Return (X, Y) of the center of cell containing provided text 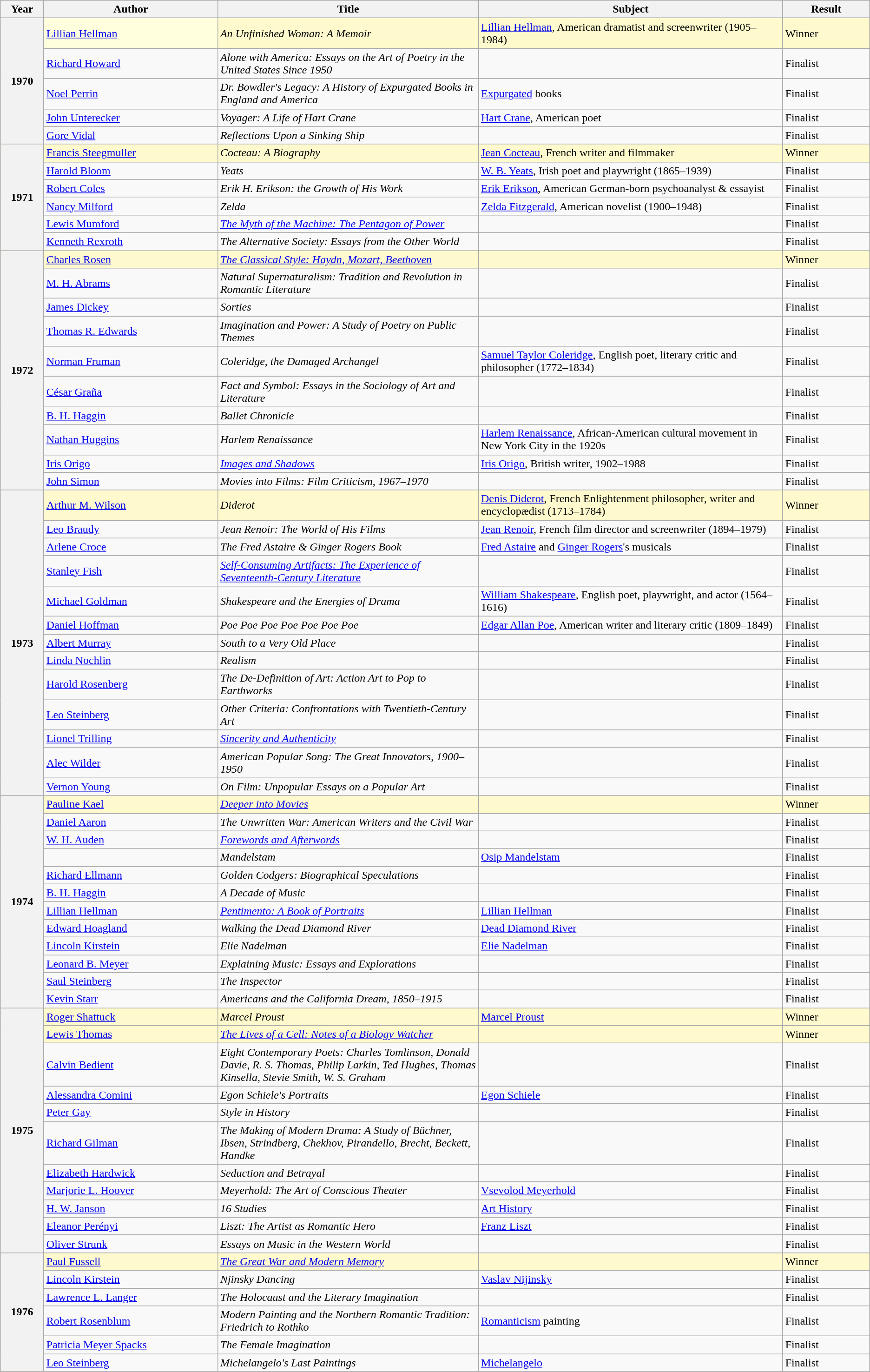
The Female Imagination (348, 1345)
Richard Howard (131, 63)
Style in History (348, 1113)
H. W. Janson (131, 1208)
César Graña (131, 391)
Zelda Fitzgerald, American novelist (1900–1948) (630, 206)
Coleridge, the Damaged Archangel (348, 362)
Thomas R. Edwards (131, 331)
Shakespeare and the Energies of Drama (348, 601)
Movies into Films: Film Criticism, 1967–1970 (348, 481)
Sincerity and Authenticity (348, 739)
M. H. Abrams (131, 284)
1970 (22, 81)
American Popular Song: The Great Innovators, 1900–1950 (348, 762)
The Great War and Modern Memory (348, 1261)
Deeper into Movies (348, 804)
On Film: Unpopular Essays on a Popular Art (348, 787)
Kevin Starr (131, 999)
The Making of Modern Drama: A Study of Büchner, Ibsen, Strindberg, Chekhov, Pirandello, Brecht, Beckett, Handke (348, 1143)
Daniel Hoffman (131, 625)
Charles Rosen (131, 259)
The Lives of a Cell: Notes of a Biology Watcher (348, 1034)
Francis Steegmuller (131, 153)
Americans and the California Dream, 1850–1915 (348, 999)
1971 (22, 197)
Alessandra Comini (131, 1095)
Vernon Young (131, 787)
Robert Coles (131, 188)
1976 (22, 1312)
Lawrence L. Langer (131, 1297)
Golden Codgers: Biographical Speculations (348, 875)
Nathan Huggins (131, 440)
The Fred Astaire & Ginger Rogers Book (348, 547)
Fact and Symbol: Essays in the Sociology of Art and Literature (348, 391)
Oliver Strunk (131, 1244)
Leonard B. Meyer (131, 964)
A Decade of Music (348, 893)
Lewis Mumford (131, 224)
Calvin Bedient (131, 1065)
Self-Consuming Artifacts: The Experience of Seventeenth-Century Literature (348, 571)
Other Criteria: Confrontations with Twentieth-Century Art (348, 715)
The Holocaust and the Literary Imagination (348, 1297)
Patricia Meyer Spacks (131, 1345)
John Unterecker (131, 118)
Gore Vidal (131, 135)
Arthur M. Wilson (131, 505)
John Simon (131, 481)
Eleanor Perényi (131, 1226)
James Dickey (131, 307)
Kenneth Rexroth (131, 241)
Michelangelo (630, 1363)
Franz Liszt (630, 1226)
Harold Rosenberg (131, 684)
Leo Braudy (131, 529)
Essays on Music in the Western World (348, 1244)
Yeats (348, 171)
Realism (348, 661)
Zelda (348, 206)
1973 (22, 643)
16 Studies (348, 1208)
Reflections Upon a Sinking Ship (348, 135)
W. B. Yeats, Irish poet and playwright (1865–1939) (630, 171)
An Unfinished Woman: A Memoir (348, 33)
Explaining Music: Essays and Explorations (348, 964)
Year (22, 9)
Harlem Renaissance, African-American cultural movement in New York City in the 1920s (630, 440)
Romanticism painting (630, 1321)
Meyerhold: The Art of Conscious Theater (348, 1191)
Images and Shadows (348, 464)
Title (348, 9)
Expurgated books (630, 94)
Alec Wilder (131, 762)
Nancy Milford (131, 206)
Liszt: The Artist as Romantic Hero (348, 1226)
South to a Very Old Place (348, 643)
Njinsky Dancing (348, 1279)
Stanley Fish (131, 571)
Samuel Taylor Coleridge, English poet, literary critic and philosopher (1772–1834) (630, 362)
Voyager: A Life of Hart Crane (348, 118)
Imagination and Power: A Study of Poetry on Public Themes (348, 331)
Iris Origo, British writer, 1902–1988 (630, 464)
Harold Bloom (131, 171)
Art History (630, 1208)
Ballet Chronicle (348, 416)
Walking the Dead Diamond River (348, 928)
Hart Crane, American poet (630, 118)
1974 (22, 902)
Jean Renoir, French film director and screenwriter (1894–1979) (630, 529)
Arlene Croce (131, 547)
Dr. Bowdler's Legacy: A History of Expurgated Books in England and America (348, 94)
Egon Schiele (630, 1095)
The Alternative Society: Essays from the Other World (348, 241)
Richard Ellmann (131, 875)
The De-Definition of Art: Action Art to Pop to Earthworks (348, 684)
1975 (22, 1131)
1972 (22, 370)
Mandelstam (348, 857)
Peter Gay (131, 1113)
Jean Cocteau, French writer and filmmaker (630, 153)
Albert Murray (131, 643)
Marjorie L. Hoover (131, 1191)
Saul Steinberg (131, 981)
Forewords and Afterwords (348, 840)
Pentimento: A Book of Portraits (348, 910)
Jean Renoir: The World of His Films (348, 529)
Lillian Hellman, American dramatist and screenwriter (1905–1984) (630, 33)
Denis Diderot, French Enlightenment philosopher, writer and encyclopædist (1713–1784) (630, 505)
Fred Astaire and Ginger Rogers's musicals (630, 547)
Subject (630, 9)
Iris Origo (131, 464)
Edward Hoagland (131, 928)
William Shakespeare, English poet, playwright, and actor (1564–1616) (630, 601)
Natural Supernaturalism: Tradition and Revolution in Romantic Literature (348, 284)
Egon Schiele's Portraits (348, 1095)
Roger Shattuck (131, 1017)
Vsevolod Meyerhold (630, 1191)
Dead Diamond River (630, 928)
Harlem Renaissance (348, 440)
The Inspector (348, 981)
Seduction and Betrayal (348, 1173)
Diderot (348, 505)
The Unwritten War: American Writers and the Civil War (348, 822)
Osip Mandelstam (630, 857)
W. H. Auden (131, 840)
The Classical Style: Haydn, Mozart, Beethoven (348, 259)
Elizabeth Hardwick (131, 1173)
Linda Nochlin (131, 661)
Paul Fussell (131, 1261)
Michelangelo's Last Paintings (348, 1363)
The Myth of the Machine: The Pentagon of Power (348, 224)
Eight Contemporary Poets: Charles Tomlinson, Donald Davie, R. S. Thomas, Philip Larkin, Ted Hughes, Thomas Kinsella, Stevie Smith, W. S. Graham (348, 1065)
Lewis Thomas (131, 1034)
Lionel Trilling (131, 739)
Robert Rosenblum (131, 1321)
Poe Poe Poe Poe Poe Poe Poe (348, 625)
Vaslav Nijinsky (630, 1279)
Modern Painting and the Northern Romantic Tradition: Friedrich to Rothko (348, 1321)
Pauline Kael (131, 804)
Author (131, 9)
Edgar Allan Poe, American writer and literary critic (1809–1849) (630, 625)
Result (826, 9)
Cocteau: A Biography (348, 153)
Noel Perrin (131, 94)
Alone with America: Essays on the Art of Poetry in the United States Since 1950 (348, 63)
Norman Fruman (131, 362)
Richard Gilman (131, 1143)
Michael Goldman (131, 601)
Daniel Aaron (131, 822)
Erik Erikson, American German-born psychoanalyst & essayist (630, 188)
Sorties (348, 307)
Erik H. Erikson: the Growth of His Work (348, 188)
